Pinpoint the cell where the given text exists, returning its (X, Y) midpoint coordinate. 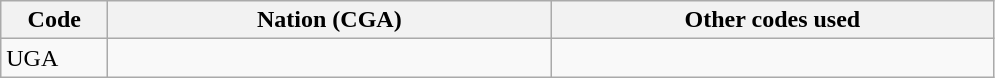
Nation (CGA) (330, 20)
Code (54, 20)
Other codes used (772, 20)
UGA (54, 58)
